Extract the (x, y) coordinate from the center of the cell holding the provided text.  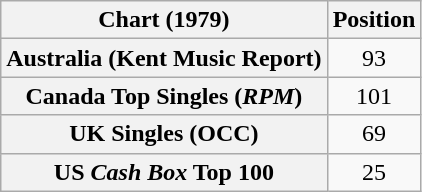
25 (374, 172)
Australia (Kent Music Report) (164, 58)
Chart (1979) (164, 20)
US Cash Box Top 100 (164, 172)
101 (374, 96)
UK Singles (OCC) (164, 134)
Position (374, 20)
93 (374, 58)
69 (374, 134)
Canada Top Singles (RPM) (164, 96)
